Determine the [x, y] coordinate at the center of the cell enclosing the given text.  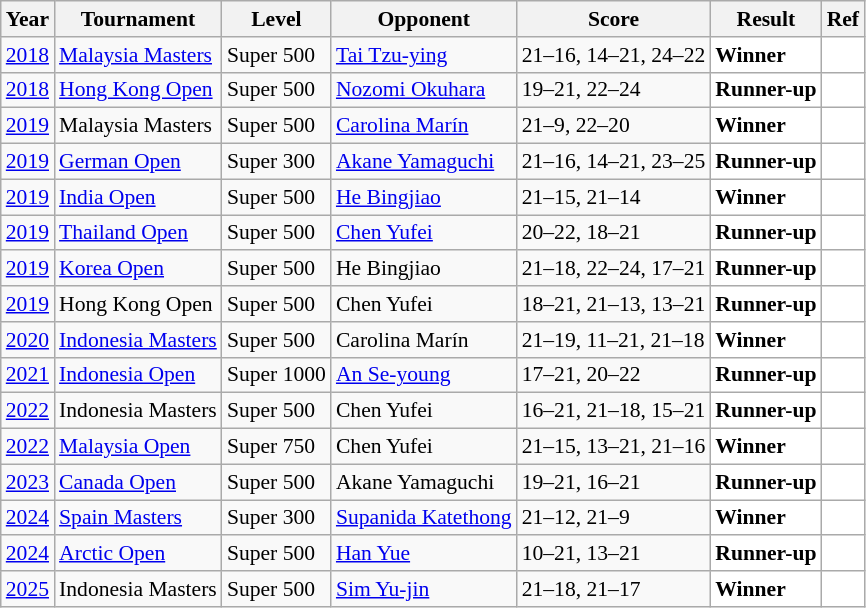
19–21, 22–24 [614, 90]
19–21, 16–21 [614, 482]
10–21, 13–21 [614, 554]
Result [766, 19]
21–15, 13–21, 21–16 [614, 447]
Thailand Open [138, 233]
21–15, 21–14 [614, 197]
21–9, 22–20 [614, 126]
21–18, 22–24, 17–21 [614, 269]
18–21, 21–13, 13–21 [614, 304]
Score [614, 19]
21–18, 21–17 [614, 589]
2023 [28, 482]
Super 1000 [276, 375]
An Se-young [424, 375]
Supanida Katethong [424, 518]
Level [276, 19]
Malaysia Open [138, 447]
17–21, 20–22 [614, 375]
21–12, 21–9 [614, 518]
2021 [28, 375]
Opponent [424, 19]
21–19, 11–21, 21–18 [614, 340]
Sim Yu-jin [424, 589]
Nozomi Okuhara [424, 90]
2020 [28, 340]
Korea Open [138, 269]
Han Yue [424, 554]
Ref [843, 19]
Canada Open [138, 482]
German Open [138, 162]
16–21, 21–18, 15–21 [614, 411]
Indonesia Open [138, 375]
21–16, 14–21, 23–25 [614, 162]
Tai Tzu-ying [424, 55]
2025 [28, 589]
20–22, 18–21 [614, 233]
Spain Masters [138, 518]
Tournament [138, 19]
21–16, 14–21, 24–22 [614, 55]
Arctic Open [138, 554]
India Open [138, 197]
Year [28, 19]
Super 750 [276, 447]
